Capture the cell that displays the provided text and extract its [X, Y] central coordinate. 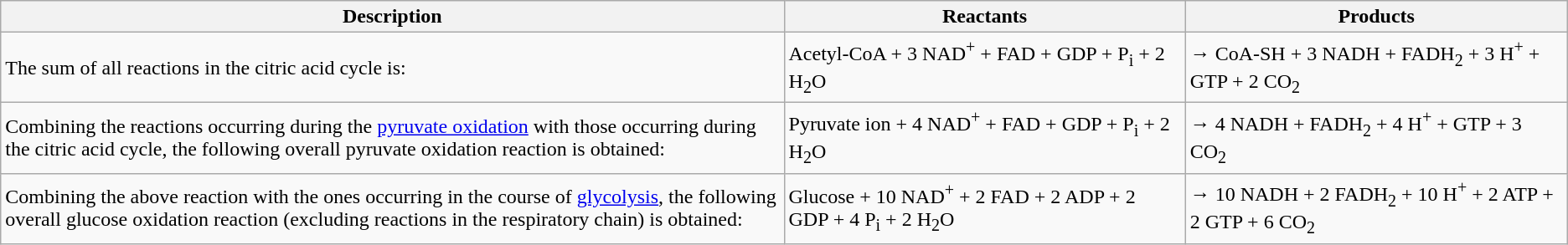
Acetyl-CoA + 3 NAD+ + FAD + GDP + Pi + 2 H2O [985, 68]
→ 10 NADH + 2 FADH2 + 10 H+ + 2 ATP + 2 GTP + 6 CO2 [1376, 208]
Description [392, 17]
→ CoA-SH + 3 NADH + FADH2 + 3 H+ + GTP + 2 CO2 [1376, 68]
Pyruvate ion + 4 NAD+ + FAD + GDP + Pi + 2 H2O [985, 138]
Products [1376, 17]
→ 4 NADH + FADH2 + 4 H+ + GTP + 3 CO2 [1376, 138]
Reactants [985, 17]
The sum of all reactions in the citric acid cycle is: [392, 68]
Glucose + 10 NAD+ + 2 FAD + 2 ADP + 2 GDP + 4 Pi + 2 H2O [985, 208]
